Determine the [x, y] coordinate at the center of the cell enclosing the given text.  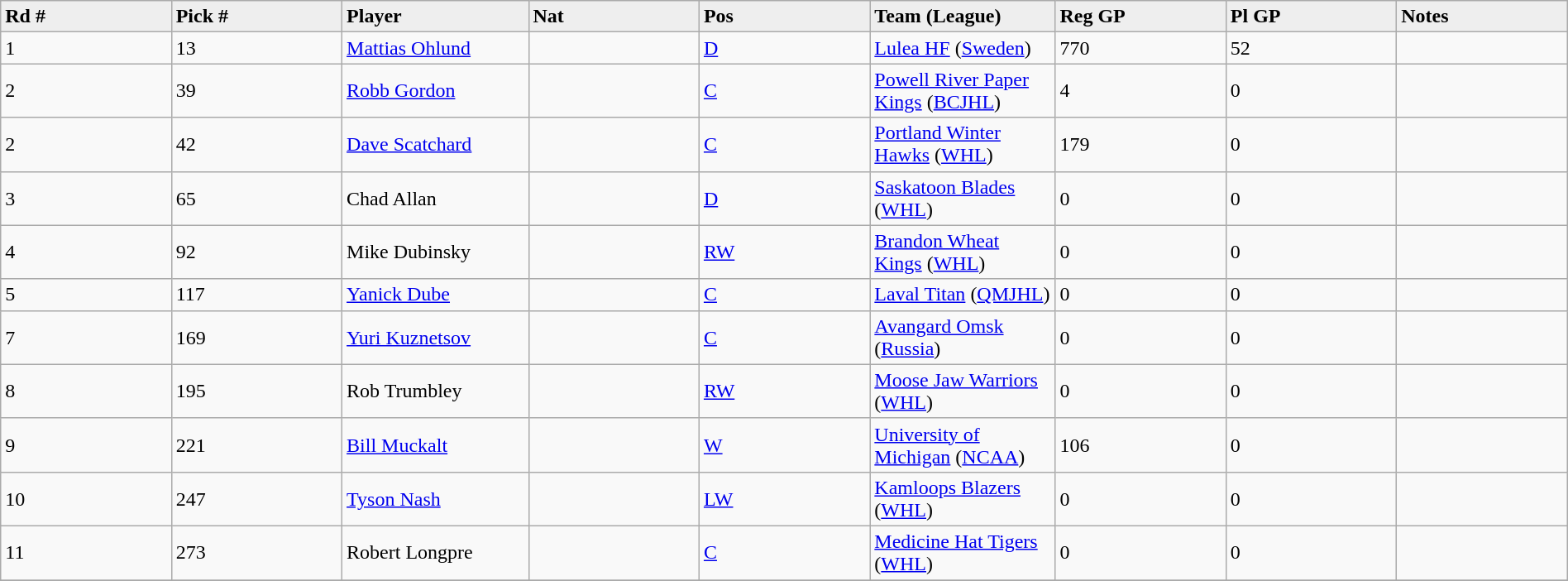
Team (League) [963, 17]
W [784, 445]
8 [86, 391]
179 [1140, 144]
Bill Muckalt [435, 445]
Medicine Hat Tigers (WHL) [963, 553]
117 [256, 295]
1 [86, 48]
Avangard Omsk (Russia) [963, 338]
Rd # [86, 17]
169 [256, 338]
Saskatoon Blades (WHL) [963, 199]
11 [86, 553]
Lulea HF (Sweden) [963, 48]
770 [1140, 48]
106 [1140, 445]
Robb Gordon [435, 91]
Robert Longpre [435, 553]
Pl GP [1311, 17]
92 [256, 252]
Nat [614, 17]
Yanick Dube [435, 295]
5 [86, 295]
247 [256, 498]
Moose Jaw Warriors (WHL) [963, 391]
10 [86, 498]
Pos [784, 17]
65 [256, 199]
Kamloops Blazers (WHL) [963, 498]
Reg GP [1140, 17]
Yuri Kuznetsov [435, 338]
Player [435, 17]
Mattias Ohlund [435, 48]
Mike Dubinsky [435, 252]
Powell River Paper Kings (BCJHL) [963, 91]
13 [256, 48]
52 [1311, 48]
LW [784, 498]
195 [256, 391]
Portland Winter Hawks (WHL) [963, 144]
221 [256, 445]
39 [256, 91]
9 [86, 445]
Laval Titan (QMJHL) [963, 295]
7 [86, 338]
273 [256, 553]
University of Michigan (NCAA) [963, 445]
3 [86, 199]
Rob Trumbley [435, 391]
42 [256, 144]
Dave Scatchard [435, 144]
Chad Allan [435, 199]
Pick # [256, 17]
Tyson Nash [435, 498]
Notes [1482, 17]
Brandon Wheat Kings (WHL) [963, 252]
